Provide the [x, y] coordinate of the cell's center where the given text is located.  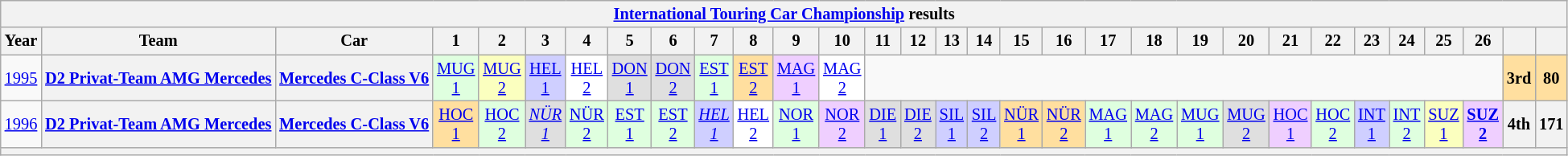
11 [883, 41]
Year [21, 41]
INT2 [1407, 124]
26 [1484, 41]
DON2 [673, 78]
20 [1245, 41]
INT1 [1372, 124]
16 [1064, 41]
2 [502, 41]
1995 [21, 78]
13 [952, 41]
12 [918, 41]
24 [1407, 41]
21 [1290, 41]
80 [1551, 78]
17 [1109, 41]
4 [587, 41]
SIL2 [984, 124]
10 [842, 41]
18 [1154, 41]
3rd [1519, 78]
DIE2 [918, 124]
1996 [21, 124]
3 [545, 41]
15 [1022, 41]
5 [630, 41]
6 [673, 41]
9 [796, 41]
7 [714, 41]
NOR2 [842, 124]
25 [1443, 41]
SUZ1 [1443, 124]
171 [1551, 124]
SUZ2 [1484, 124]
Team [158, 41]
8 [753, 41]
14 [984, 41]
International Touring Car Championship results [784, 14]
1 [455, 41]
Car [354, 41]
19 [1200, 41]
NOR1 [796, 124]
4th [1519, 124]
SIL1 [952, 124]
DIE1 [883, 124]
DON1 [630, 78]
23 [1372, 41]
22 [1332, 41]
